Search for the cell housing the specified text and yield its [x, y] center coordinate. 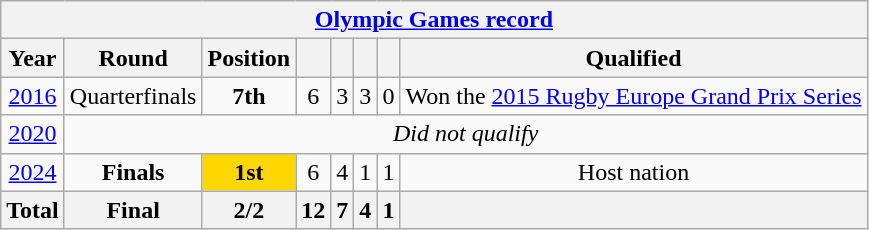
Won the 2015 Rugby Europe Grand Prix Series [634, 96]
Position [249, 58]
2024 [33, 172]
Olympic Games record [434, 20]
Finals [133, 172]
Quarterfinals [133, 96]
2020 [33, 134]
Did not qualify [466, 134]
1st [249, 172]
2016 [33, 96]
7 [342, 210]
12 [314, 210]
7th [249, 96]
Total [33, 210]
Year [33, 58]
Host nation [634, 172]
Round [133, 58]
0 [388, 96]
Final [133, 210]
Qualified [634, 58]
2/2 [249, 210]
